Determine the [x, y] coordinate at the center of the cell enclosing the given text.  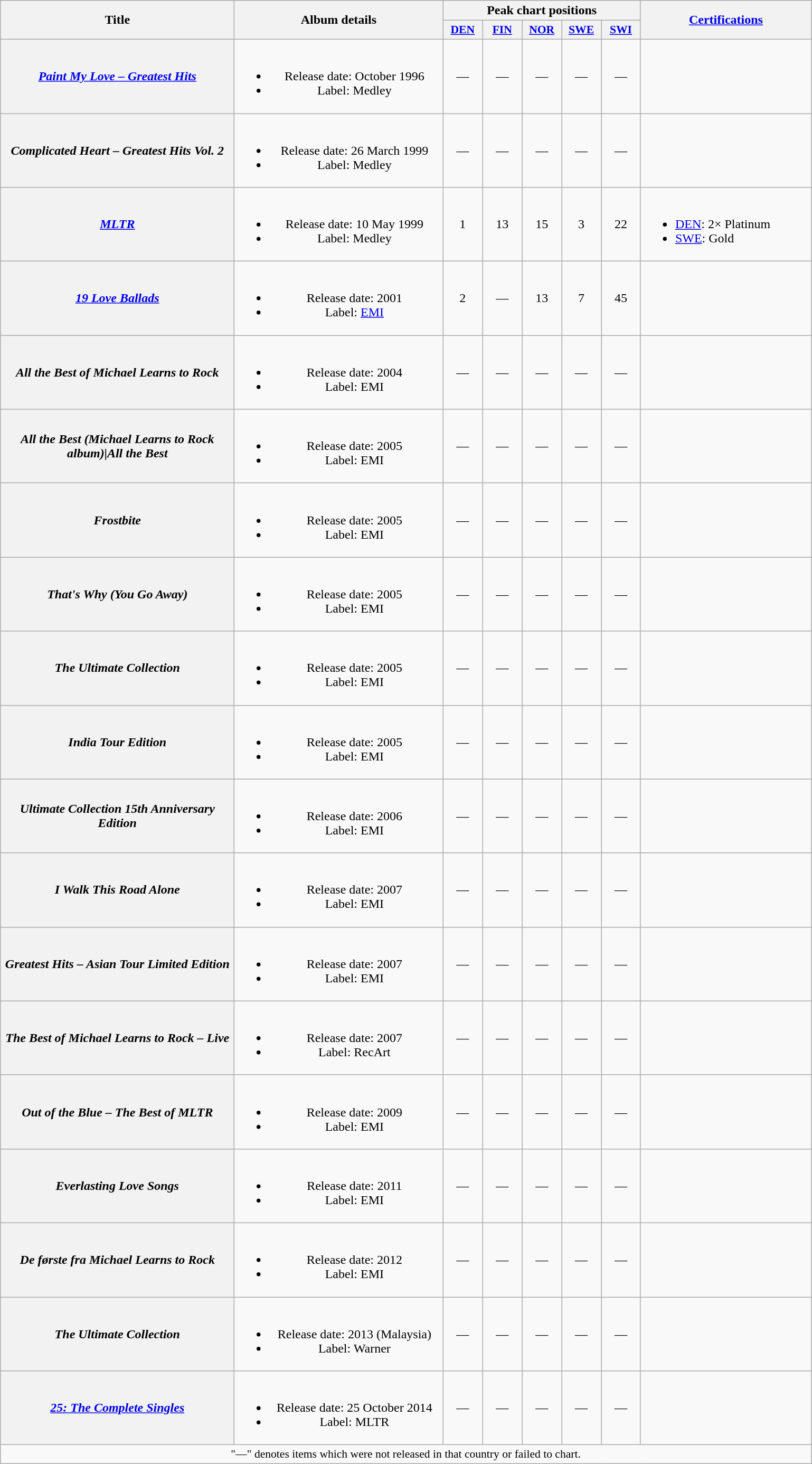
Paint My Love – Greatest Hits [117, 76]
Certifications [725, 20]
Release date: 2004Label: EMI [339, 372]
All the Best of Michael Learns to Rock [117, 372]
Everlasting Love Songs [117, 1186]
MLTR [117, 224]
45 [621, 298]
Album details [339, 20]
25: The Complete Singles [117, 1408]
NOR [542, 30]
Greatest Hits – Asian Tour Limited Edition [117, 964]
I Walk This Road Alone [117, 890]
Ultimate Collection 15th Anniversary Edition [117, 816]
Out of the Blue – The Best of MLTR [117, 1112]
Complicated Heart – Greatest Hits Vol. 2 [117, 150]
De første fra Michael Learns to Rock [117, 1260]
Release date: 2011Label: EMI [339, 1186]
SWI [621, 30]
SWE [582, 30]
"—" denotes items which were not released in that country or failed to chart. [406, 1454]
DEN: 2× PlatinumSWE: Gold [725, 224]
Release date: 10 May 1999Label: Medley [339, 224]
Release date: 2007Label: RecArt [339, 1038]
All the Best (Michael Learns to Rock album)|All the Best [117, 446]
19 Love Ballads [117, 298]
That's Why (You Go Away) [117, 594]
DEN [462, 30]
Release date: 2001Label: EMI [339, 298]
1 [462, 224]
Release date: 2012Label: EMI [339, 1260]
FIN [503, 30]
Title [117, 20]
India Tour Edition [117, 742]
Release date: 2009Label: EMI [339, 1112]
Release date: 25 October 2014Label: MLTR [339, 1408]
The Best of Michael Learns to Rock – Live [117, 1038]
Release date: October 1996Label: Medley [339, 76]
Release date: 26 March 1999Label: Medley [339, 150]
2 [462, 298]
Frostbite [117, 520]
3 [582, 224]
Peak chart positions [542, 11]
7 [582, 298]
15 [542, 224]
Release date: 2013 (Malaysia)Label: Warner [339, 1334]
Release date: 2006Label: EMI [339, 816]
22 [621, 224]
